Find where the given text appears and provide that cell's center as (x, y) coordinate. 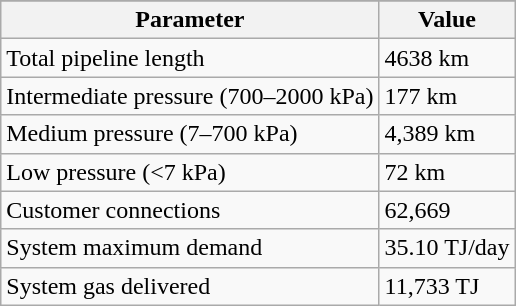
System gas delivered (190, 286)
Total pipeline length (190, 58)
System maximum demand (190, 248)
Medium pressure (7–700 kPa) (190, 134)
177 km (447, 96)
Customer connections (190, 210)
4,389 km (447, 134)
Parameter (190, 20)
Value (447, 20)
4638 km (447, 58)
72 km (447, 172)
Intermediate pressure (700–2000 kPa) (190, 96)
Low pressure (<7 kPa) (190, 172)
11,733 TJ (447, 286)
62,669 (447, 210)
35.10 TJ/day (447, 248)
